Detect which cell encompasses the target text, then output its (X, Y) center coordinate. 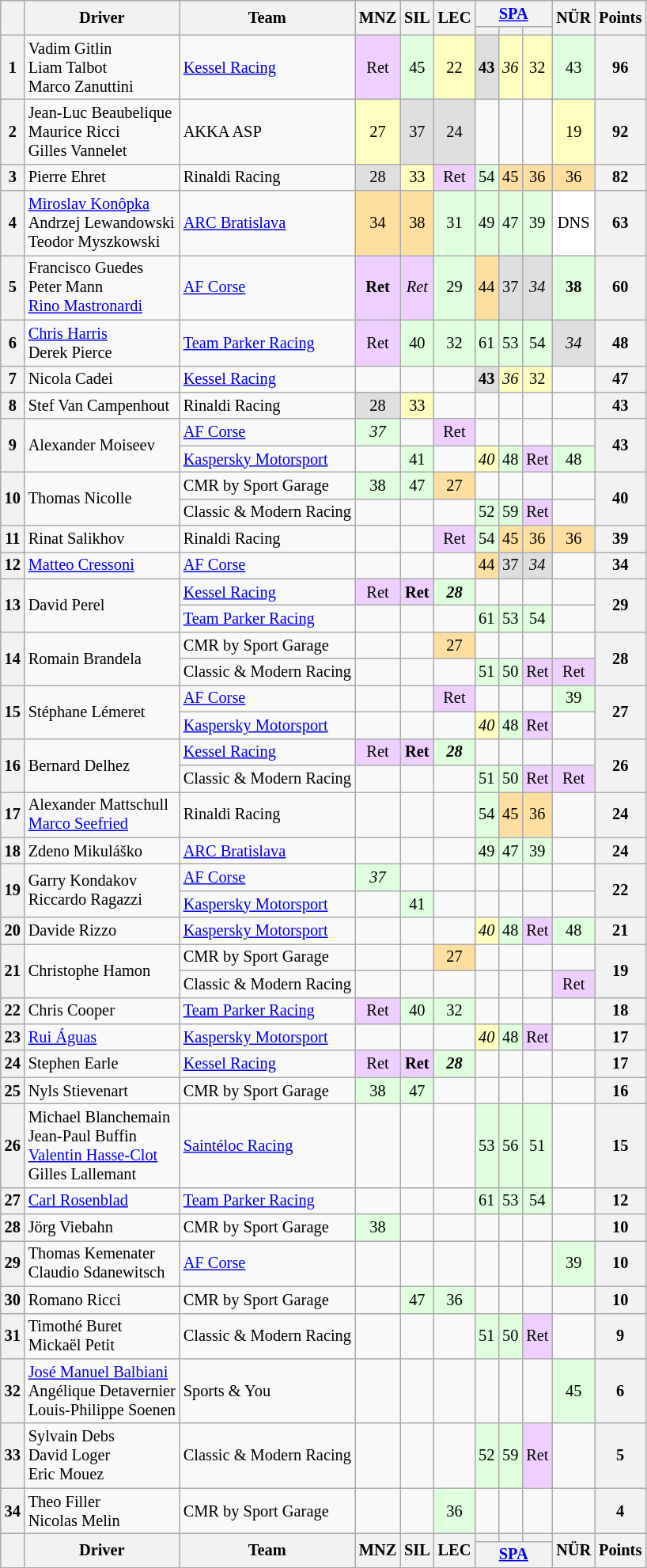
2 (13, 131)
Alexander Mattschull Marco Seefried (102, 814)
Pierre Ehret (102, 177)
23 (13, 1037)
Timothé Buret Mickaël Petit (102, 1336)
Carl Rosenblad (102, 1201)
Stephen Earle (102, 1064)
Jörg Viebahn (102, 1228)
Chris Cooper (102, 1011)
14 (13, 659)
Romano Ricci (102, 1300)
96 (620, 67)
Jean-Luc Beaubelique Maurice Ricci Gilles Vannelet (102, 131)
56 (510, 1145)
Christophe Hamon (102, 970)
Saintéloc Racing (267, 1145)
Francisco Guedes Peter Mann Rino Mastronardi (102, 287)
Alexander Moiseev (102, 445)
63 (620, 223)
Nicola Cadei (102, 379)
Sylvain Debs David Loger Eric Mouez (102, 1456)
Nyls Stievenart (102, 1091)
AKKA ASP (267, 131)
Bernard Delhez (102, 765)
3 (13, 177)
Rui Águas (102, 1037)
Chris Harris Derek Pierce (102, 343)
Thomas Kemenater Claudio Sdanewitsch (102, 1263)
11 (13, 539)
David Perel (102, 605)
30 (13, 1300)
20 (13, 931)
25 (13, 1091)
13 (13, 605)
Theo Filler Nicolas Melin (102, 1511)
Davide Rizzo (102, 931)
Zdeno Mikuláško (102, 851)
DNS (573, 223)
92 (620, 131)
Romain Brandela (102, 659)
Stéphane Lémeret (102, 711)
Miroslav Konôpka Andrzej Lewandowski Teodor Myszkowski (102, 223)
1 (13, 67)
7 (13, 379)
Garry Kondakov Riccardo Ragazzi (102, 890)
Stef Van Campenhout (102, 405)
8 (13, 405)
Vadim Gitlin Liam Talbot Marco Zanuttini (102, 67)
60 (620, 287)
Sports & You (267, 1391)
Rinat Salikhov (102, 539)
Thomas Nicolle (102, 499)
José Manuel Balbiani Angélique Detavernier Louis-Philippe Soenen (102, 1391)
Matteo Cressoni (102, 565)
Michael Blanchemain Jean-Paul Buffin Valentin Hasse-Clot Gilles Lallemant (102, 1145)
82 (620, 177)
